Capture the cell that displays the provided text and extract its [X, Y] central coordinate. 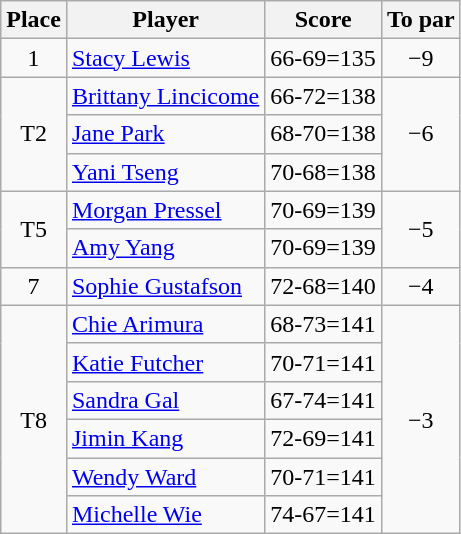
74-67=141 [324, 515]
T5 [34, 229]
72-68=140 [324, 286]
66-72=138 [324, 96]
To par [420, 20]
Score [324, 20]
−6 [420, 134]
68-73=141 [324, 324]
67-74=141 [324, 400]
−4 [420, 286]
Wendy Ward [165, 477]
72-69=141 [324, 438]
68-70=138 [324, 134]
Chie Arimura [165, 324]
Michelle Wie [165, 515]
T2 [34, 134]
Brittany Lincicome [165, 96]
Place [34, 20]
−9 [420, 58]
Sandra Gal [165, 400]
Amy Yang [165, 248]
Yani Tseng [165, 172]
Morgan Pressel [165, 210]
7 [34, 286]
Sophie Gustafson [165, 286]
Stacy Lewis [165, 58]
70-68=138 [324, 172]
−3 [420, 419]
Katie Futcher [165, 362]
Jimin Kang [165, 438]
−5 [420, 229]
T8 [34, 419]
Player [165, 20]
66-69=135 [324, 58]
Jane Park [165, 134]
1 [34, 58]
